Return [X, Y] of the center of cell containing provided text 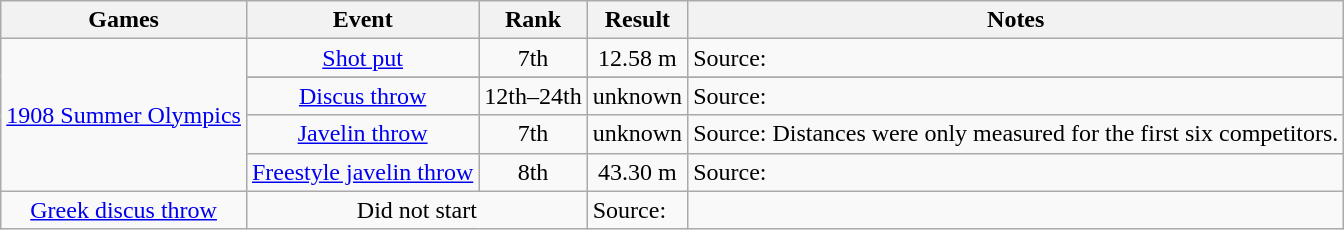
12th–24th [533, 96]
1908 Summer Olympics [124, 115]
Notes [1016, 20]
Javelin throw [362, 134]
Result [637, 20]
Discus throw [362, 96]
Event [362, 20]
Source: Distances were only measured for the first six competitors. [1016, 134]
12.58 m [637, 58]
43.30 m [637, 172]
Rank [533, 20]
8th [533, 172]
Greek discus throw [124, 210]
Shot put [362, 58]
Games [124, 20]
Did not start [416, 210]
Freestyle javelin throw [362, 172]
